Capture the cell that displays the provided text and extract its [X, Y] central coordinate. 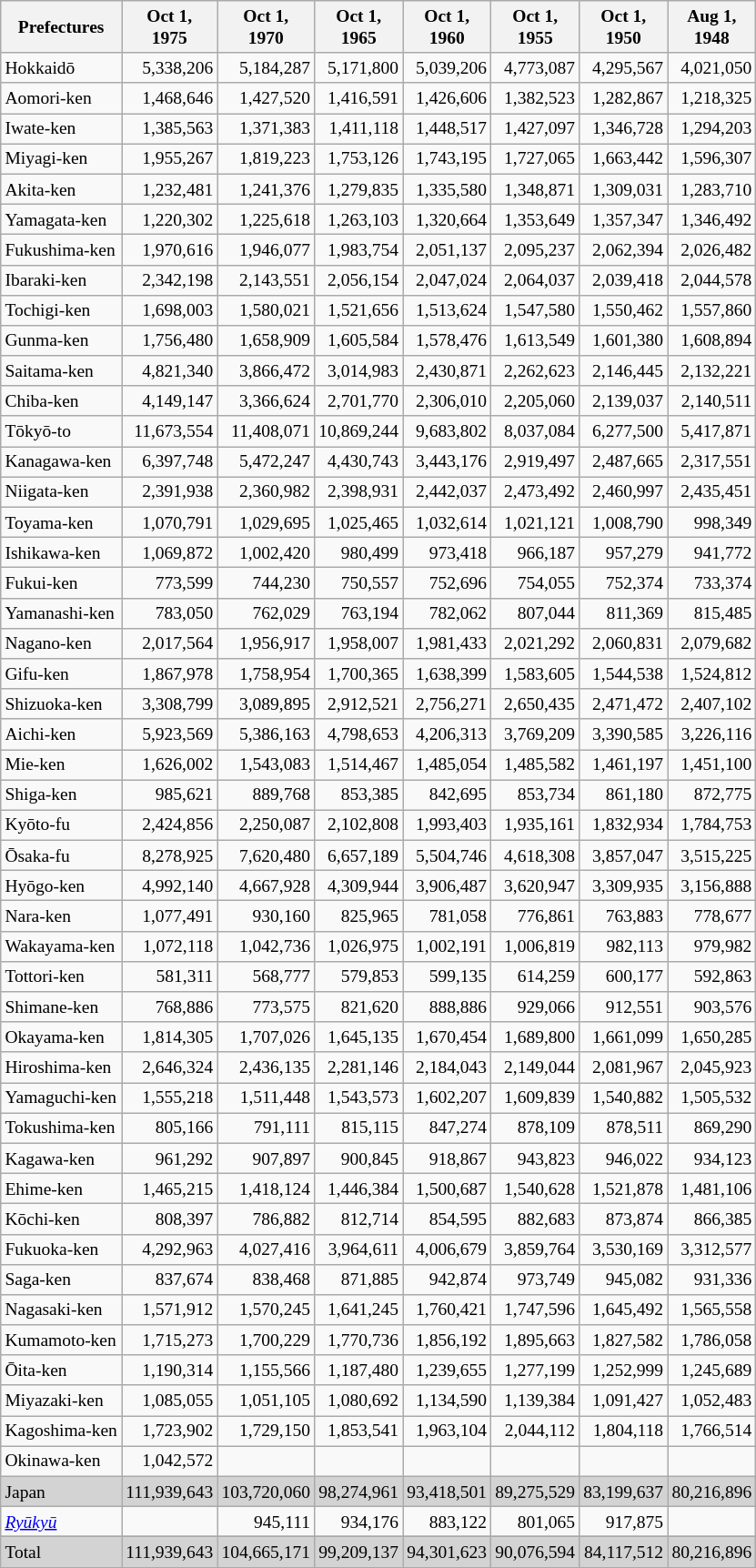
966,187 [535, 553]
1,346,728 [624, 129]
1,241,376 [266, 189]
1,357,347 [624, 218]
2,471,472 [624, 704]
979,982 [711, 946]
815,485 [711, 613]
825,965 [358, 916]
Yamaguchi-ken [62, 1098]
Hyōgo-ken [62, 886]
837,674 [169, 1280]
811,369 [624, 613]
2,701,770 [358, 400]
782,062 [448, 613]
Hiroshima-ken [62, 1067]
Nagasaki-ken [62, 1310]
4,430,743 [358, 462]
581,311 [169, 976]
1,814,305 [169, 1037]
763,883 [624, 916]
752,374 [624, 582]
1,758,954 [266, 673]
1,956,917 [266, 642]
1,042,572 [169, 1462]
Oct 1,1950 [624, 27]
2,317,551 [711, 462]
778,677 [711, 916]
869,290 [711, 1128]
1,670,454 [448, 1037]
1,832,934 [624, 824]
985,621 [169, 795]
943,823 [535, 1158]
1,715,273 [169, 1340]
5,386,163 [266, 733]
Wakayama-ken [62, 946]
1,511,448 [266, 1098]
762,029 [266, 613]
1,427,097 [535, 129]
2,143,551 [266, 280]
Kagawa-ken [62, 1158]
1,002,191 [448, 946]
878,109 [535, 1128]
791,111 [266, 1128]
3,156,888 [711, 886]
6,657,189 [358, 855]
973,418 [448, 553]
807,044 [535, 613]
1,346,492 [711, 218]
93,418,501 [448, 1491]
2,184,043 [448, 1067]
1,955,267 [169, 158]
1,080,692 [358, 1400]
888,886 [448, 1007]
883,122 [448, 1522]
1,218,325 [711, 98]
2,017,564 [169, 642]
786,882 [266, 1219]
900,845 [358, 1158]
945,111 [266, 1522]
83,199,637 [624, 1491]
1,077,491 [169, 916]
1,935,161 [535, 824]
Kumamoto-ken [62, 1340]
1,085,055 [169, 1400]
Fukui-ken [62, 582]
1,481,106 [711, 1189]
773,599 [169, 582]
1,513,624 [448, 309]
1,252,999 [624, 1371]
861,180 [624, 795]
2,912,521 [358, 704]
1,051,105 [266, 1400]
Shizuoka-ken [62, 704]
4,309,944 [358, 886]
1,784,753 [711, 824]
3,309,935 [624, 886]
1,070,791 [169, 522]
866,385 [711, 1219]
2,079,682 [711, 642]
4,027,416 [266, 1249]
2,044,578 [711, 280]
1,760,421 [448, 1310]
873,874 [624, 1219]
1,371,383 [266, 129]
3,906,487 [448, 886]
1,416,591 [358, 98]
Aomori-ken [62, 98]
946,022 [624, 1158]
2,051,137 [448, 249]
5,039,206 [448, 67]
Yamagata-ken [62, 218]
1,626,002 [169, 764]
1,565,558 [711, 1310]
1,225,618 [266, 218]
1,981,433 [448, 642]
853,734 [535, 795]
Kōchi-ken [62, 1219]
8,278,925 [169, 855]
1,804,118 [624, 1431]
853,385 [358, 795]
2,095,237 [535, 249]
7,620,480 [266, 855]
931,336 [711, 1280]
1,743,195 [448, 158]
3,089,895 [266, 704]
Toyama-ken [62, 522]
11,408,071 [266, 431]
1,970,616 [169, 249]
930,160 [266, 916]
2,021,292 [535, 642]
599,135 [448, 976]
Shiga-ken [62, 795]
1,002,420 [266, 553]
1,282,867 [624, 98]
Oct 1,1970 [266, 27]
Hokkaidō [62, 67]
Gunma-ken [62, 340]
2,473,492 [535, 491]
1,072,118 [169, 946]
592,863 [711, 976]
8,037,084 [535, 431]
763,194 [358, 613]
89,275,529 [535, 1491]
1,602,207 [448, 1098]
5,504,746 [448, 855]
5,417,871 [711, 431]
1,263,103 [358, 218]
821,620 [358, 1007]
980,499 [358, 553]
1,540,882 [624, 1098]
6,397,748 [169, 462]
3,620,947 [535, 886]
1,139,384 [535, 1400]
1,958,007 [358, 642]
5,338,206 [169, 67]
1,069,872 [169, 553]
1,555,218 [169, 1098]
1,309,031 [624, 189]
2,646,324 [169, 1067]
Fukuoka-ken [62, 1249]
1,187,480 [358, 1371]
1,580,021 [266, 309]
4,149,147 [169, 400]
1,521,656 [358, 309]
2,132,221 [711, 371]
750,557 [358, 582]
1,786,058 [711, 1340]
Okayama-ken [62, 1037]
2,436,135 [266, 1067]
103,720,060 [266, 1491]
1,645,492 [624, 1310]
1,021,121 [535, 522]
934,176 [358, 1522]
1,232,481 [169, 189]
3,866,472 [266, 371]
Niigata-ken [62, 491]
801,065 [535, 1522]
1,245,689 [711, 1371]
2,360,982 [266, 491]
945,082 [624, 1280]
1,465,215 [169, 1189]
Miyagi-ken [62, 158]
Akita-ken [62, 189]
Kagoshima-ken [62, 1431]
1,385,563 [169, 129]
2,391,938 [169, 491]
Fukushima-ken [62, 249]
878,511 [624, 1128]
2,460,997 [624, 491]
90,076,594 [535, 1553]
1,277,199 [535, 1371]
1,134,590 [448, 1400]
1,856,192 [448, 1340]
961,292 [169, 1158]
1,006,819 [535, 946]
Tottori-ken [62, 976]
1,571,912 [169, 1310]
1,461,197 [624, 764]
Oct 1,1965 [358, 27]
982,113 [624, 946]
1,239,655 [448, 1371]
1,353,649 [535, 218]
Okinawa-ken [62, 1462]
1,747,596 [535, 1310]
4,206,313 [448, 733]
2,398,931 [358, 491]
1,544,538 [624, 673]
Prefectures [62, 27]
1,650,285 [711, 1037]
1,707,026 [266, 1037]
754,055 [535, 582]
2,064,037 [535, 280]
1,827,582 [624, 1340]
1,853,541 [358, 1431]
94,301,623 [448, 1553]
917,875 [624, 1522]
3,312,577 [711, 1249]
2,424,856 [169, 824]
1,819,223 [266, 158]
5,171,800 [358, 67]
Nagano-ken [62, 642]
2,140,511 [711, 400]
4,821,340 [169, 371]
99,209,137 [358, 1553]
4,292,963 [169, 1249]
1,155,566 [266, 1371]
3,769,209 [535, 733]
1,426,606 [448, 98]
1,993,403 [448, 824]
3,857,047 [624, 855]
773,575 [266, 1007]
1,540,628 [535, 1189]
1,547,580 [535, 309]
941,772 [711, 553]
929,066 [535, 1007]
2,250,087 [266, 824]
4,798,653 [358, 733]
Kyōto-fu [62, 824]
934,123 [711, 1158]
838,468 [266, 1280]
Ishikawa-ken [62, 553]
Japan [62, 1491]
2,487,665 [624, 462]
6,277,500 [624, 431]
2,430,871 [448, 371]
2,756,271 [448, 704]
Oct 1,1975 [169, 27]
1,578,476 [448, 340]
Saitama-ken [62, 371]
3,530,169 [624, 1249]
1,895,663 [535, 1340]
1,641,245 [358, 1310]
2,149,044 [535, 1067]
1,700,365 [358, 673]
568,777 [266, 976]
104,665,171 [266, 1553]
Total [62, 1553]
Chiba-ken [62, 400]
1,521,878 [624, 1189]
Ōita-ken [62, 1371]
3,390,585 [624, 733]
1,446,384 [358, 1189]
842,695 [448, 795]
2,056,154 [358, 280]
776,861 [535, 916]
1,557,860 [711, 309]
1,418,124 [266, 1189]
998,349 [711, 522]
1,382,523 [535, 98]
752,696 [448, 582]
1,867,978 [169, 673]
2,044,112 [535, 1431]
1,320,664 [448, 218]
1,727,065 [535, 158]
9,683,802 [448, 431]
2,060,831 [624, 642]
1,335,580 [448, 189]
2,650,435 [535, 704]
3,443,176 [448, 462]
Aug 1,1948 [711, 27]
912,551 [624, 1007]
847,274 [448, 1128]
Oct 1,1955 [535, 27]
1,543,573 [358, 1098]
Aichi-ken [62, 733]
Oct 1,1960 [448, 27]
98,274,961 [358, 1491]
1,505,532 [711, 1098]
Ibaraki-ken [62, 280]
805,166 [169, 1128]
2,262,623 [535, 371]
1,348,871 [535, 189]
2,146,445 [624, 371]
1,700,229 [266, 1340]
2,045,923 [711, 1067]
2,442,037 [448, 491]
Shimane-ken [62, 1007]
4,618,308 [535, 855]
1,411,118 [358, 129]
854,595 [448, 1219]
Tochigi-ken [62, 309]
Ehime-ken [62, 1189]
1,485,054 [448, 764]
1,613,549 [535, 340]
1,052,483 [711, 1400]
1,601,380 [624, 340]
1,570,245 [266, 1310]
1,550,462 [624, 309]
1,543,083 [266, 764]
1,514,467 [358, 764]
3,964,611 [358, 1249]
1,689,800 [535, 1037]
Yamanashi-ken [62, 613]
Saga-ken [62, 1280]
1,983,754 [358, 249]
1,279,835 [358, 189]
4,992,140 [169, 886]
Iwate-ken [62, 129]
Gifu-ken [62, 673]
1,609,839 [535, 1098]
2,407,102 [711, 704]
2,435,451 [711, 491]
871,885 [358, 1280]
1,698,003 [169, 309]
903,576 [711, 1007]
1,427,520 [266, 98]
5,472,247 [266, 462]
Ryūkyū [62, 1522]
1,025,465 [358, 522]
1,032,614 [448, 522]
10,869,244 [358, 431]
Ōsaka-fu [62, 855]
768,886 [169, 1007]
2,047,024 [448, 280]
2,342,198 [169, 280]
1,661,099 [624, 1037]
1,500,687 [448, 1189]
5,923,569 [169, 733]
600,177 [624, 976]
889,768 [266, 795]
3,366,624 [266, 400]
4,667,928 [266, 886]
1,963,104 [448, 1431]
1,190,314 [169, 1371]
1,451,100 [711, 764]
4,295,567 [624, 67]
882,683 [535, 1219]
957,279 [624, 553]
4,021,050 [711, 67]
1,663,442 [624, 158]
1,756,480 [169, 340]
1,729,150 [266, 1431]
2,039,418 [624, 280]
614,259 [535, 976]
1,008,790 [624, 522]
Nara-ken [62, 916]
3,226,116 [711, 733]
942,874 [448, 1280]
1,596,307 [711, 158]
1,026,975 [358, 946]
2,205,060 [535, 400]
1,753,126 [358, 158]
1,220,302 [169, 218]
973,749 [535, 1280]
11,673,554 [169, 431]
812,714 [358, 1219]
918,867 [448, 1158]
1,042,736 [266, 946]
579,853 [358, 976]
907,897 [266, 1158]
2,281,146 [358, 1067]
1,029,695 [266, 522]
1,448,517 [448, 129]
1,638,399 [448, 673]
1,766,514 [711, 1431]
Kanagawa-ken [62, 462]
1,524,812 [711, 673]
808,397 [169, 1219]
744,230 [266, 582]
1,658,909 [266, 340]
1,946,077 [266, 249]
2,139,037 [624, 400]
781,058 [448, 916]
Miyazaki-ken [62, 1400]
Tōkyō-to [62, 431]
733,374 [711, 582]
3,308,799 [169, 704]
1,485,582 [535, 764]
2,026,482 [711, 249]
3,515,225 [711, 855]
2,306,010 [448, 400]
1,283,710 [711, 189]
1,645,135 [358, 1037]
3,014,983 [358, 371]
1,091,427 [624, 1400]
84,117,512 [624, 1553]
1,605,584 [358, 340]
1,770,736 [358, 1340]
4,006,679 [448, 1249]
4,773,087 [535, 67]
815,115 [358, 1128]
2,062,394 [624, 249]
Tokushima-ken [62, 1128]
1,608,894 [711, 340]
1,723,902 [169, 1431]
3,859,764 [535, 1249]
2,919,497 [535, 462]
Mie-ken [62, 764]
1,294,203 [711, 129]
2,081,967 [624, 1067]
872,775 [711, 795]
1,583,605 [535, 673]
783,050 [169, 613]
5,184,287 [266, 67]
2,102,808 [358, 824]
1,468,646 [169, 98]
